Return the [x, y] coordinate for the center point of the cell that contains the specified text.  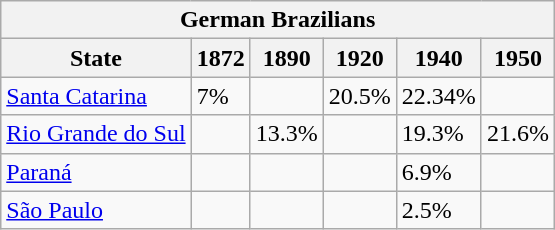
1940 [438, 58]
20.5% [360, 96]
13.3% [286, 134]
São Paulo [96, 210]
2.5% [438, 210]
1950 [518, 58]
Santa Catarina [96, 96]
Paraná [96, 172]
7% [220, 96]
21.6% [518, 134]
1920 [360, 58]
19.3% [438, 134]
German Brazilians [278, 20]
1890 [286, 58]
1872 [220, 58]
6.9% [438, 172]
22.34% [438, 96]
Rio Grande do Sul [96, 134]
State [96, 58]
